Identify which cell holds the provided text, then report its (x, y) central coordinate. 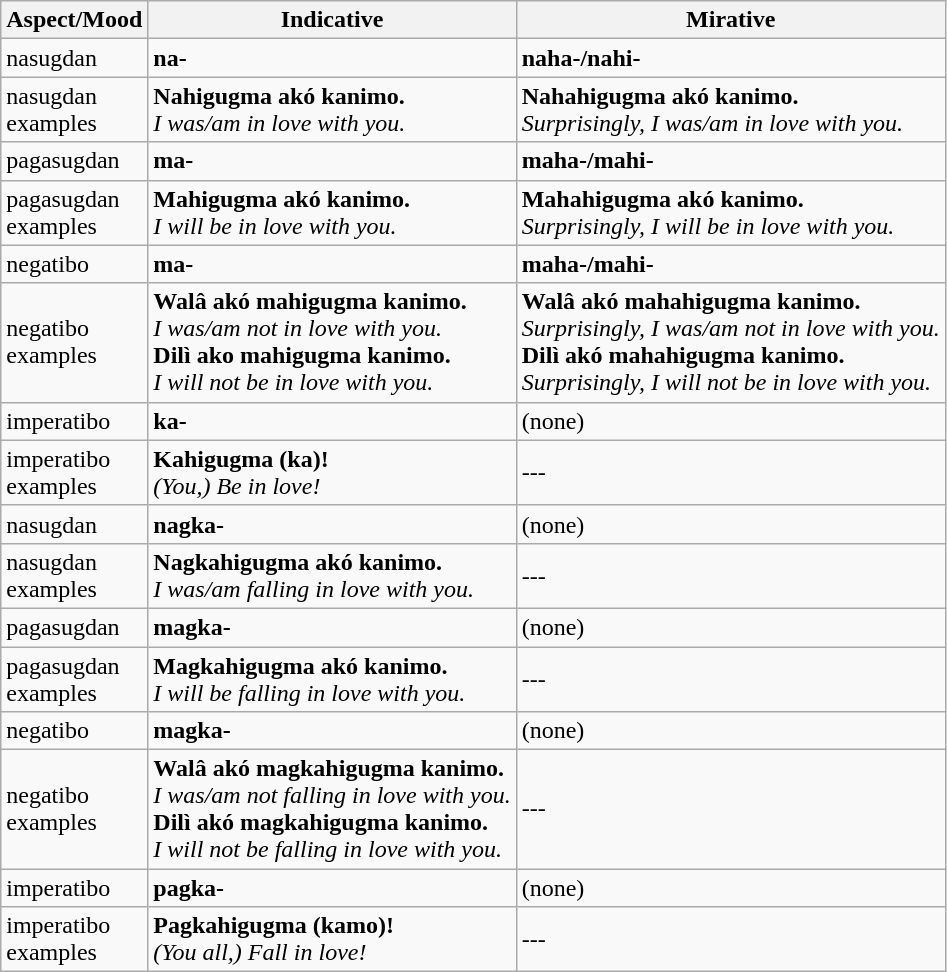
Kahigugma (ka)!(You,) Be in love! (332, 472)
Indicative (332, 20)
Magkahigugma akó kanimo.I will be falling in love with you. (332, 678)
Walâ akó mahahigugma kanimo.Surprisingly, I was/am not in love with you.Dilì akó mahahigugma kanimo.Surprisingly, I will not be in love with you. (730, 342)
pagka- (332, 888)
Walâ akó magkahigugma kanimo.I was/am not falling in love with you.Dilì akó magkahigugma kanimo.I will not be falling in love with you. (332, 810)
na- (332, 58)
Mirative (730, 20)
ka- (332, 421)
Mahahigugma akó kanimo.Surprisingly, I will be in love with you. (730, 212)
Nagkahigugma akó kanimo.I was/am falling in love with you. (332, 576)
Mahigugma akó kanimo.I will be in love with you. (332, 212)
Walâ akó mahigugma kanimo.I was/am not in love with you.Dilì ako mahigugma kanimo.I will not be in love with you. (332, 342)
Nahigugma akó kanimo.I was/am in love with you. (332, 110)
Aspect/Mood (74, 20)
Nahahigugma akó kanimo.Surprisingly, I was/am in love with you. (730, 110)
nagka- (332, 524)
Pagkahigugma (kamo)!(You all,) Fall in love! (332, 940)
naha-/nahi- (730, 58)
